For the text-containing cell, return its midpoint in [x, y] coordinate format. 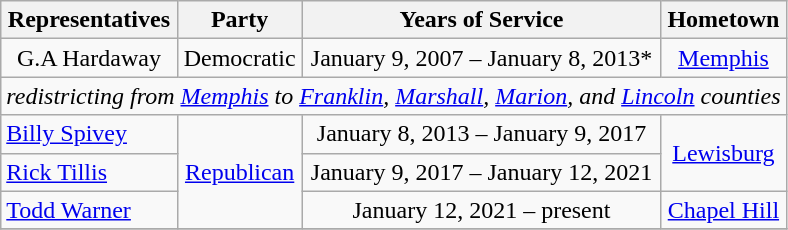
redistricting from Memphis to Franklin, Marshall, Marion, and Lincoln counties [394, 96]
Memphis [724, 58]
Todd Warner [89, 210]
Chapel Hill [724, 210]
Party [240, 20]
January 8, 2013 – January 9, 2017 [482, 134]
January 9, 2017 – January 12, 2021 [482, 172]
Billy Spivey [89, 134]
January 9, 2007 – January 8, 2013* [482, 58]
January 12, 2021 – present [482, 210]
Years of Service [482, 20]
Rick Tillis [89, 172]
Hometown [724, 20]
G.A Hardaway [89, 58]
Republican [240, 172]
Representatives [89, 20]
Democratic [240, 58]
Lewisburg [724, 153]
